Identify which cell holds the provided text, then report its [x, y] central coordinate. 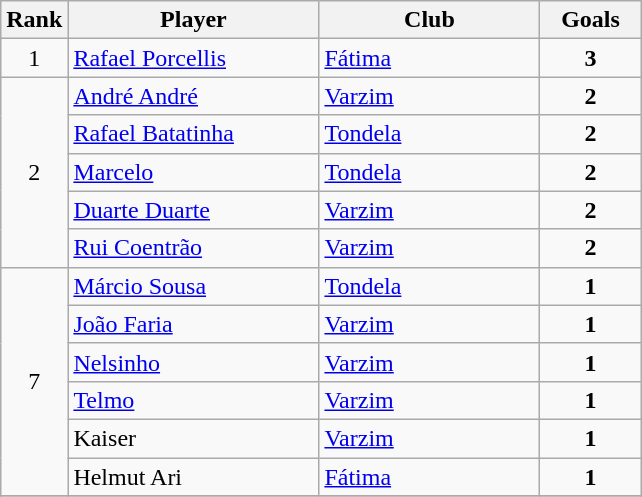
Marcelo [194, 172]
Nelsinho [194, 362]
3 [590, 58]
Márcio Sousa [194, 286]
Rafael Porcellis [194, 58]
Helmut Ari [194, 477]
Rank [34, 20]
7 [34, 381]
Duarte Duarte [194, 210]
Rui Coentrão [194, 248]
Player [194, 20]
Goals [590, 20]
Telmo [194, 400]
Kaiser [194, 438]
André André [194, 96]
Rafael Batatinha [194, 134]
Club [430, 20]
João Faria [194, 324]
